Output the [X, Y] coordinate of the center of the cell containing the given text.  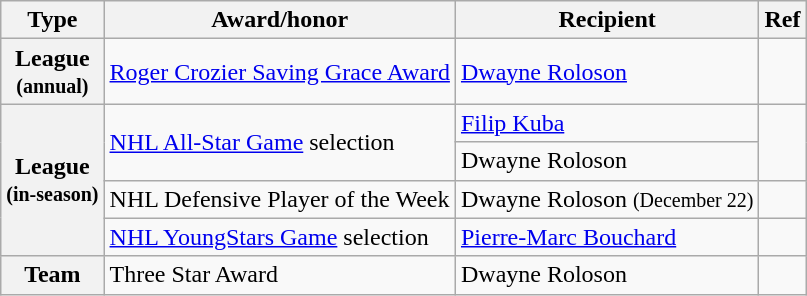
Recipient [606, 20]
NHL All-Star Game selection [280, 142]
League(annual) [52, 72]
Ref [782, 20]
Pierre-Marc Bouchard [606, 237]
League(in-season) [52, 180]
Filip Kuba [606, 123]
Dwayne Roloson (December 22) [606, 199]
Roger Crozier Saving Grace Award [280, 72]
Award/honor [280, 20]
NHL YoungStars Game selection [280, 237]
Team [52, 275]
Type [52, 20]
NHL Defensive Player of the Week [280, 199]
Three Star Award [280, 275]
